Return [X, Y] of the center of cell containing provided text 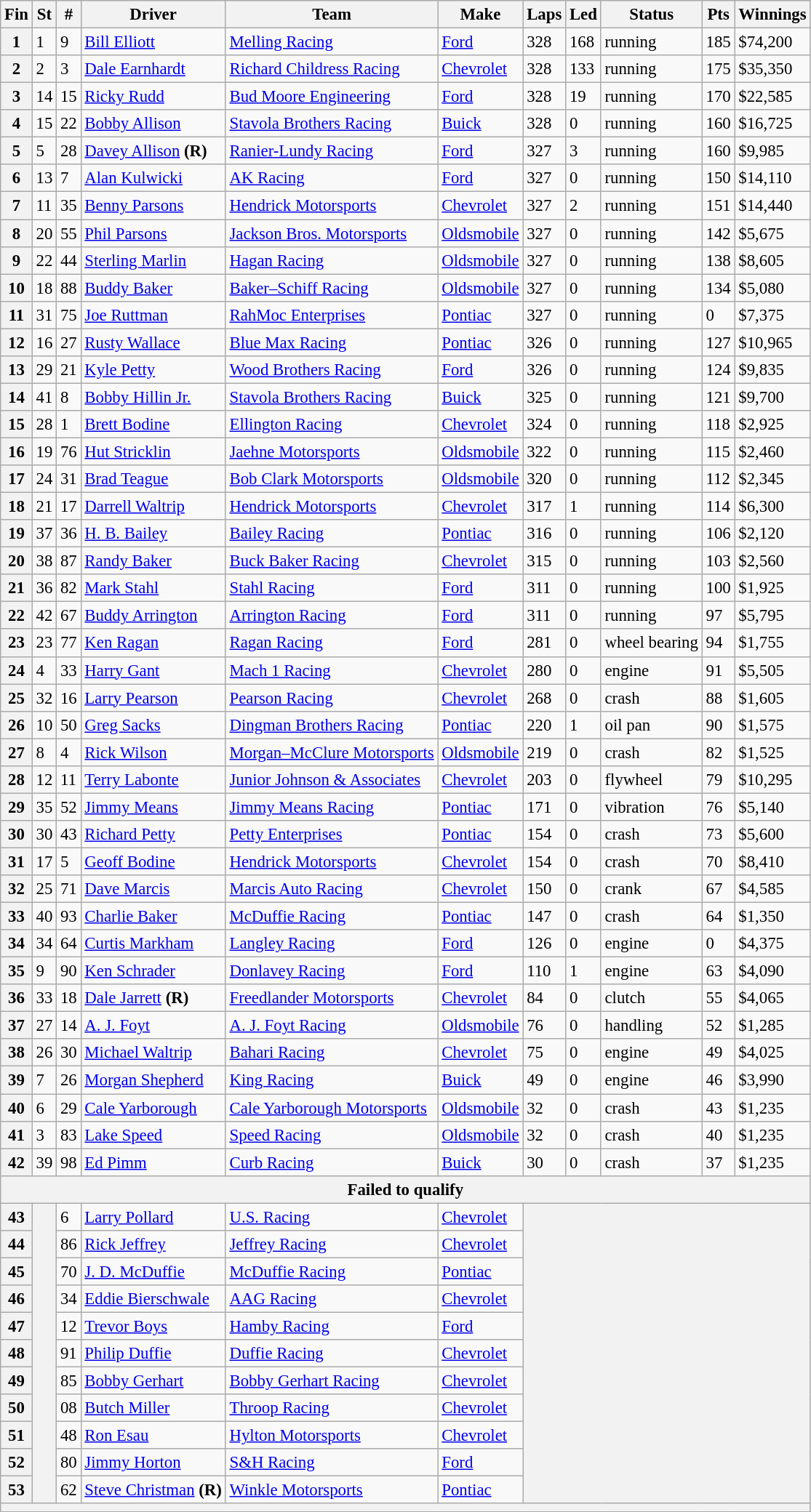
$1,525 [772, 752]
# [68, 15]
127 [719, 342]
$10,295 [772, 780]
$1,925 [772, 588]
84 [544, 998]
Jimmy Means Racing [332, 807]
$2,345 [772, 479]
Ranier-Lundy Racing [332, 151]
151 [719, 206]
Hut Stricklin [153, 451]
Laps [544, 15]
315 [544, 561]
Philip Duffie [153, 1354]
S&H Racing [332, 1463]
$8,605 [772, 260]
U.S. Racing [332, 1217]
281 [544, 643]
Richard Petty [153, 835]
47 [17, 1326]
Terry Labonte [153, 780]
73 [719, 835]
220 [544, 725]
Richard Childress Racing [332, 69]
Mark Stahl [153, 588]
$4,375 [772, 944]
Bailey Racing [332, 534]
$4,585 [772, 889]
110 [544, 971]
Ron Esau [153, 1436]
Jimmy Means [153, 807]
80 [68, 1463]
324 [544, 425]
171 [544, 807]
322 [544, 451]
Charlie Baker [153, 917]
AAG Racing [332, 1299]
oil pan [652, 725]
$1,350 [772, 917]
$6,300 [772, 507]
Petty Enterprises [332, 835]
crank [652, 889]
Cale Yarborough [153, 1108]
Greg Sacks [153, 725]
Buck Baker Racing [332, 561]
268 [544, 698]
Jimmy Horton [153, 1463]
97 [719, 616]
$4,065 [772, 998]
Driver [153, 15]
$35,350 [772, 69]
Darrell Waltrip [153, 507]
$1,575 [772, 725]
$5,140 [772, 807]
Bobby Allison [153, 124]
Benny Parsons [153, 206]
Hylton Motorsports [332, 1436]
Trevor Boys [153, 1326]
Baker–Schiff Racing [332, 288]
Larry Pollard [153, 1217]
Langley Racing [332, 944]
Michael Waltrip [153, 1053]
J. D. McDuffie [153, 1271]
$7,375 [772, 315]
Blue Max Racing [332, 342]
AK Racing [332, 178]
118 [719, 425]
$2,560 [772, 561]
Brad Teague [153, 479]
115 [719, 451]
Geoff Bodine [153, 861]
$14,440 [772, 206]
Kyle Petty [153, 370]
Throop Racing [332, 1408]
$8,410 [772, 861]
$9,700 [772, 397]
$1,605 [772, 698]
280 [544, 670]
clutch [652, 998]
Larry Pearson [153, 698]
Junior Johnson & Associates [332, 780]
$2,120 [772, 534]
175 [719, 69]
Led [583, 15]
Arrington Racing [332, 616]
Bahari Racing [332, 1053]
Eddie Bierschwale [153, 1299]
$9,835 [772, 370]
$16,725 [772, 124]
138 [719, 260]
134 [719, 288]
Ragan Racing [332, 643]
Ken Schrader [153, 971]
handling [652, 1026]
vibration [652, 807]
Jaehne Motorsports [332, 451]
98 [68, 1162]
Ed Pimm [153, 1162]
$22,585 [772, 97]
317 [544, 507]
170 [719, 97]
$2,460 [772, 451]
100 [719, 588]
Status [652, 15]
77 [68, 643]
Bobby Gerhart Racing [332, 1381]
121 [719, 397]
H. B. Bailey [153, 534]
Curb Racing [332, 1162]
Mach 1 Racing [332, 670]
45 [17, 1271]
$74,200 [772, 42]
126 [544, 944]
Hagan Racing [332, 260]
$2,925 [772, 425]
Buddy Baker [153, 288]
Bud Moore Engineering [332, 97]
Rusty Wallace [153, 342]
124 [719, 370]
Sterling Marlin [153, 260]
114 [719, 507]
325 [544, 397]
85 [68, 1381]
51 [17, 1436]
A. J. Foyt Racing [332, 1026]
Brett Bodine [153, 425]
Steve Christman (R) [153, 1490]
St [44, 15]
112 [719, 479]
Joe Ruttman [153, 315]
Lake Speed [153, 1135]
$5,080 [772, 288]
Wood Brothers Racing [332, 370]
$4,090 [772, 971]
Stahl Racing [332, 588]
Dale Jarrett (R) [153, 998]
320 [544, 479]
Pearson Racing [332, 698]
Rick Jeffrey [153, 1244]
$5,600 [772, 835]
RahMoc Enterprises [332, 315]
$9,985 [772, 151]
Marcis Auto Racing [332, 889]
Dave Marcis [153, 889]
King Racing [332, 1080]
Freedlander Motorsports [332, 998]
$10,965 [772, 342]
Bobby Hillin Jr. [153, 397]
316 [544, 534]
Jeffrey Racing [332, 1244]
Dale Earnhardt [153, 69]
87 [68, 561]
flywheel [652, 780]
Melling Racing [332, 42]
106 [719, 534]
Winkle Motorsports [332, 1490]
Morgan–McClure Motorsports [332, 752]
$1,755 [772, 643]
Pts [719, 15]
$5,505 [772, 670]
63 [719, 971]
62 [68, 1490]
133 [583, 69]
203 [544, 780]
168 [583, 42]
wheel bearing [652, 643]
Alan Kulwicki [153, 178]
Winnings [772, 15]
Fin [17, 15]
Bill Elliott [153, 42]
Harry Gant [153, 670]
185 [719, 42]
Dingman Brothers Racing [332, 725]
Ken Ragan [153, 643]
Bobby Gerhart [153, 1381]
Randy Baker [153, 561]
A. J. Foyt [153, 1026]
79 [719, 780]
53 [17, 1490]
08 [68, 1408]
$5,675 [772, 233]
Duffie Racing [332, 1354]
Hamby Racing [332, 1326]
Buddy Arrington [153, 616]
103 [719, 561]
Ricky Rudd [153, 97]
94 [719, 643]
Phil Parsons [153, 233]
Speed Racing [332, 1135]
Bob Clark Motorsports [332, 479]
71 [68, 889]
219 [544, 752]
Ellington Racing [332, 425]
Donlavey Racing [332, 971]
83 [68, 1135]
Rick Wilson [153, 752]
86 [68, 1244]
Make [480, 15]
93 [68, 917]
Cale Yarborough Motorsports [332, 1108]
Davey Allison (R) [153, 151]
Jackson Bros. Motorsports [332, 233]
142 [719, 233]
$3,990 [772, 1080]
$1,285 [772, 1026]
$14,110 [772, 178]
Butch Miller [153, 1408]
Failed to qualify [406, 1189]
$4,025 [772, 1053]
Morgan Shepherd [153, 1080]
147 [544, 917]
Curtis Markham [153, 944]
$5,795 [772, 616]
Team [332, 15]
